Determine the (x, y) coordinate at the center of the cell enclosing the given text.  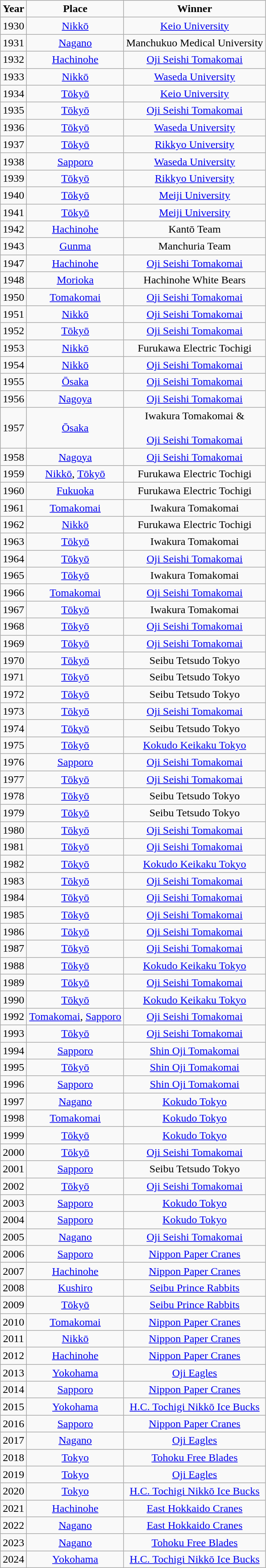
1934 (13, 94)
1958 (13, 457)
1955 (13, 382)
2019 (13, 1474)
1954 (13, 365)
1981 (13, 847)
Kantō Team (195, 229)
1994 (13, 1050)
2021 (13, 1508)
Hachinohe White Bears (195, 280)
2023 (13, 1542)
Winner (195, 9)
2011 (13, 1339)
1967 (13, 610)
1938 (13, 161)
Morioka (75, 280)
1931 (13, 43)
1947 (13, 263)
1986 (13, 932)
2014 (13, 1390)
1961 (13, 508)
1941 (13, 213)
1973 (13, 711)
2016 (13, 1424)
1978 (13, 796)
1984 (13, 898)
Place (75, 9)
2018 (13, 1457)
1970 (13, 660)
2022 (13, 1525)
1935 (13, 111)
2002 (13, 1186)
1948 (13, 280)
1980 (13, 830)
1977 (13, 779)
Kushiro (75, 1288)
2009 (13, 1305)
1992 (13, 1016)
1937 (13, 144)
Year (13, 9)
2001 (13, 1169)
1959 (13, 474)
1985 (13, 915)
Gunma (75, 246)
2008 (13, 1288)
1988 (13, 966)
2004 (13, 1220)
1979 (13, 813)
1999 (13, 1135)
Nikkō, Tōkyō (75, 474)
1989 (13, 983)
1972 (13, 694)
2005 (13, 1237)
1971 (13, 677)
Tomakomai, Sapporo (75, 1016)
2000 (13, 1152)
1943 (13, 246)
1933 (13, 77)
2013 (13, 1373)
1952 (13, 331)
2015 (13, 1407)
2003 (13, 1203)
1976 (13, 762)
1950 (13, 297)
1964 (13, 559)
1966 (13, 593)
1940 (13, 195)
2024 (13, 1559)
2006 (13, 1254)
1995 (13, 1068)
1996 (13, 1085)
2017 (13, 1441)
1990 (13, 999)
1965 (13, 576)
2007 (13, 1271)
2012 (13, 1356)
1968 (13, 626)
Fukuoka (75, 491)
1962 (13, 525)
Manchukuo Medical University (195, 43)
Iwakura Tomakomai &Oji Seishi Tomakomai (195, 428)
1957 (13, 428)
1969 (13, 643)
1939 (13, 178)
1930 (13, 26)
1974 (13, 728)
1951 (13, 314)
Manchuria Team (195, 246)
1983 (13, 881)
1963 (13, 542)
1932 (13, 60)
1993 (13, 1033)
1953 (13, 348)
1987 (13, 949)
1936 (13, 127)
1942 (13, 229)
1960 (13, 491)
2020 (13, 1491)
1998 (13, 1118)
1956 (13, 399)
1997 (13, 1101)
1982 (13, 864)
1975 (13, 745)
2010 (13, 1322)
